Output the [X, Y] coordinate of the center of the cell containing the given text.  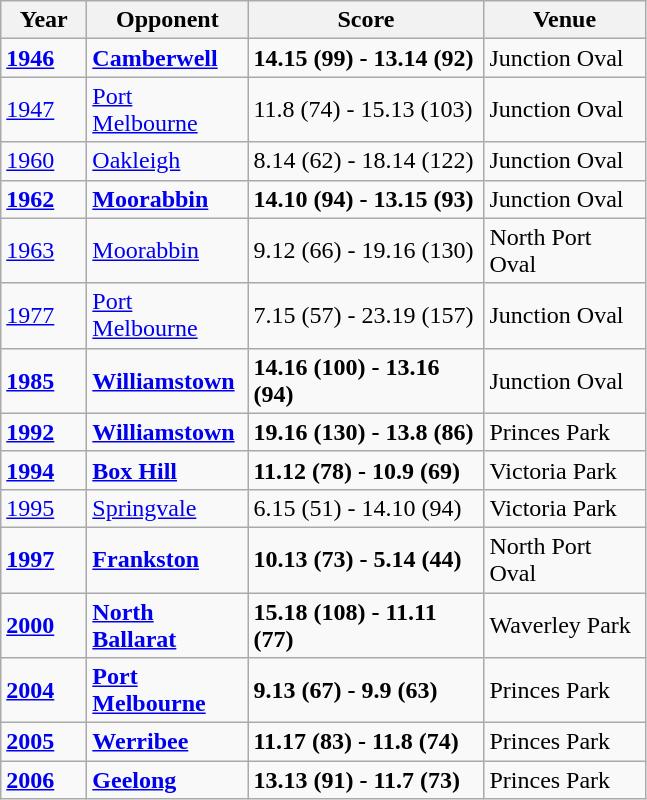
1946 [44, 58]
North Ballarat [168, 624]
1985 [44, 380]
14.10 (94) - 13.15 (93) [366, 199]
2006 [44, 780]
1947 [44, 110]
2000 [44, 624]
Waverley Park [564, 624]
1995 [44, 508]
11.17 (83) - 11.8 (74) [366, 742]
13.13 (91) - 11.7 (73) [366, 780]
15.18 (108) - 11.11 (77) [366, 624]
2004 [44, 690]
9.13 (67) - 9.9 (63) [366, 690]
1963 [44, 250]
Geelong [168, 780]
Year [44, 20]
2005 [44, 742]
19.16 (130) - 13.8 (86) [366, 432]
14.15 (99) - 13.14 (92) [366, 58]
Score [366, 20]
10.13 (73) - 5.14 (44) [366, 560]
Werribee [168, 742]
1992 [44, 432]
1977 [44, 316]
11.8 (74) - 15.13 (103) [366, 110]
6.15 (51) - 14.10 (94) [366, 508]
1997 [44, 560]
Frankston [168, 560]
Venue [564, 20]
Oakleigh [168, 161]
Camberwell [168, 58]
7.15 (57) - 23.19 (157) [366, 316]
9.12 (66) - 19.16 (130) [366, 250]
8.14 (62) - 18.14 (122) [366, 161]
1994 [44, 470]
Box Hill [168, 470]
1962 [44, 199]
11.12 (78) - 10.9 (69) [366, 470]
14.16 (100) - 13.16 (94) [366, 380]
1960 [44, 161]
Opponent [168, 20]
Springvale [168, 508]
